Provide the [x, y] coordinate of the cell's center where the given text is located.  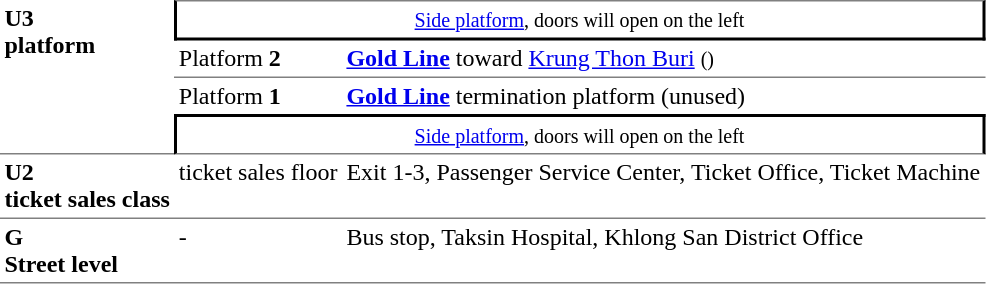
GStreet level [87, 251]
ticket sales floor [258, 186]
Exit 1-3, Passenger Service Center, Ticket Office, Ticket Machine [664, 186]
U2ticket sales class [87, 186]
U3platform [87, 77]
Gold Line toward Krung Thon Buri () [664, 59]
- [258, 251]
Bus stop, Taksin Hospital, Khlong San District Office [664, 251]
Gold Line termination platform (unused) [664, 96]
Platform 1 [258, 96]
Platform 2 [258, 59]
